Output the (X, Y) coordinate of the center of the cell containing the given text.  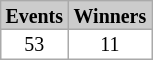
11 (110, 44)
53 (34, 44)
Events (34, 16)
Winners (110, 16)
